Identify which cell holds the provided text, then report its (X, Y) central coordinate. 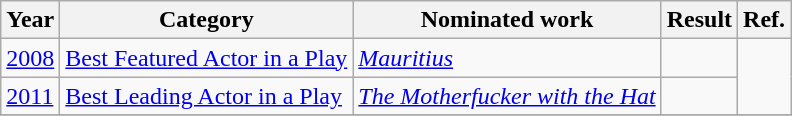
2008 (30, 58)
Nominated work (507, 20)
Year (30, 20)
Category (206, 20)
Best Leading Actor in a Play (206, 96)
Ref. (764, 20)
Best Featured Actor in a Play (206, 58)
Result (699, 20)
Mauritius (507, 58)
2011 (30, 96)
The Motherfucker with the Hat (507, 96)
